Detect which cell encompasses the target text, then output its [x, y] center coordinate. 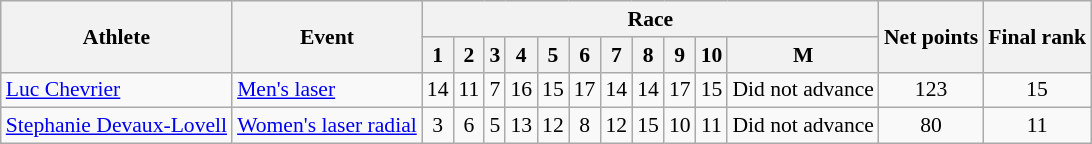
Luc Chevrier [116, 90]
Final rank [1037, 36]
80 [931, 126]
Athlete [116, 36]
Net points [931, 36]
13 [521, 126]
16 [521, 90]
Stephanie Devaux-Lovell [116, 126]
9 [680, 55]
Women's laser radial [327, 126]
123 [931, 90]
Event [327, 36]
2 [468, 55]
M [803, 55]
1 [438, 55]
4 [521, 55]
Race [650, 19]
Men's laser [327, 90]
